From the cell containing the given text, extract its center point as (X, Y) coordinate. 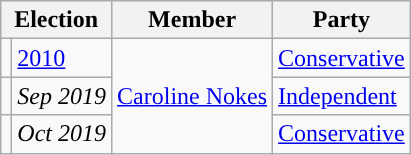
Party (342, 20)
Sep 2019 (62, 96)
Independent (342, 96)
Election (56, 20)
2010 (62, 58)
Member (192, 20)
Caroline Nokes (192, 96)
Oct 2019 (62, 134)
